Pinpoint the cell where the given text exists, returning its (X, Y) midpoint coordinate. 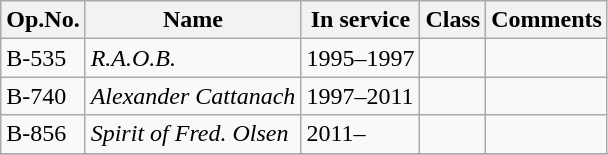
B-535 (43, 58)
2011– (360, 134)
Name (193, 20)
B-856 (43, 134)
Op.No. (43, 20)
Spirit of Fred. Olsen (193, 134)
1997–2011 (360, 96)
Alexander Cattanach (193, 96)
In service (360, 20)
Comments (547, 20)
R.A.O.B. (193, 58)
B-740 (43, 96)
Class (453, 20)
1995–1997 (360, 58)
